Identify which cell holds the provided text, then report its [X, Y] central coordinate. 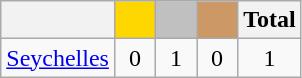
Seychelles [58, 58]
Total [270, 20]
